From the cell containing the given text, extract its center point as [X, Y] coordinate. 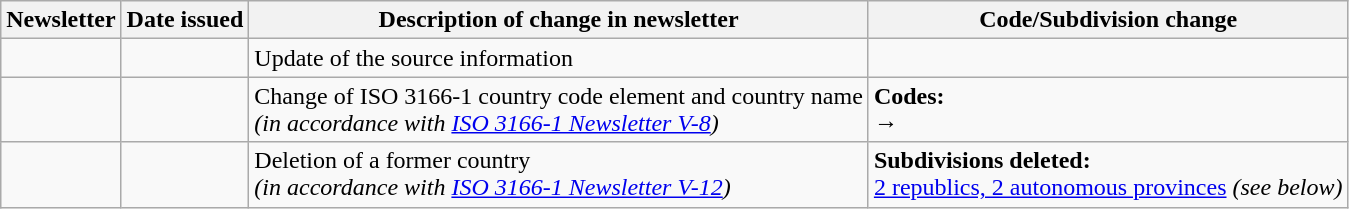
Subdivisions deleted: 2 republics, 2 autonomous provinces (see below) [1108, 174]
Codes: → [1108, 110]
Change of ISO 3166-1 country code element and country name (in accordance with ISO 3166-1 Newsletter V-8) [559, 110]
Date issued [185, 20]
Description of change in newsletter [559, 20]
Newsletter [61, 20]
Update of the source information [559, 58]
Code/Subdivision change [1108, 20]
Deletion of a former country (in accordance with ISO 3166-1 Newsletter V-12) [559, 174]
